Identify which cell holds the provided text, then report its (X, Y) central coordinate. 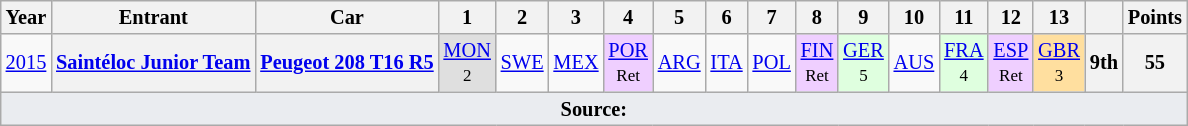
2015 (26, 63)
ITA (727, 63)
55 (1155, 63)
ESPRet (1010, 63)
8 (818, 17)
ARG (680, 63)
Peugeot 208 T16 R5 (346, 63)
9th (1104, 63)
13 (1059, 17)
12 (1010, 17)
Car (346, 17)
6 (727, 17)
GER5 (863, 63)
SWE (522, 63)
5 (680, 17)
MON2 (468, 63)
Saintéloc Junior Team (153, 63)
MEX (576, 63)
7 (772, 17)
AUS (914, 63)
Year (26, 17)
4 (628, 17)
Points (1155, 17)
GBR3 (1059, 63)
1 (468, 17)
PORRet (628, 63)
FINRet (818, 63)
11 (964, 17)
3 (576, 17)
FRA4 (964, 63)
POL (772, 63)
Source: (594, 109)
Entrant (153, 17)
10 (914, 17)
9 (863, 17)
2 (522, 17)
